Scan for the cell matching the given text and deliver its (x, y) coordinate at center. 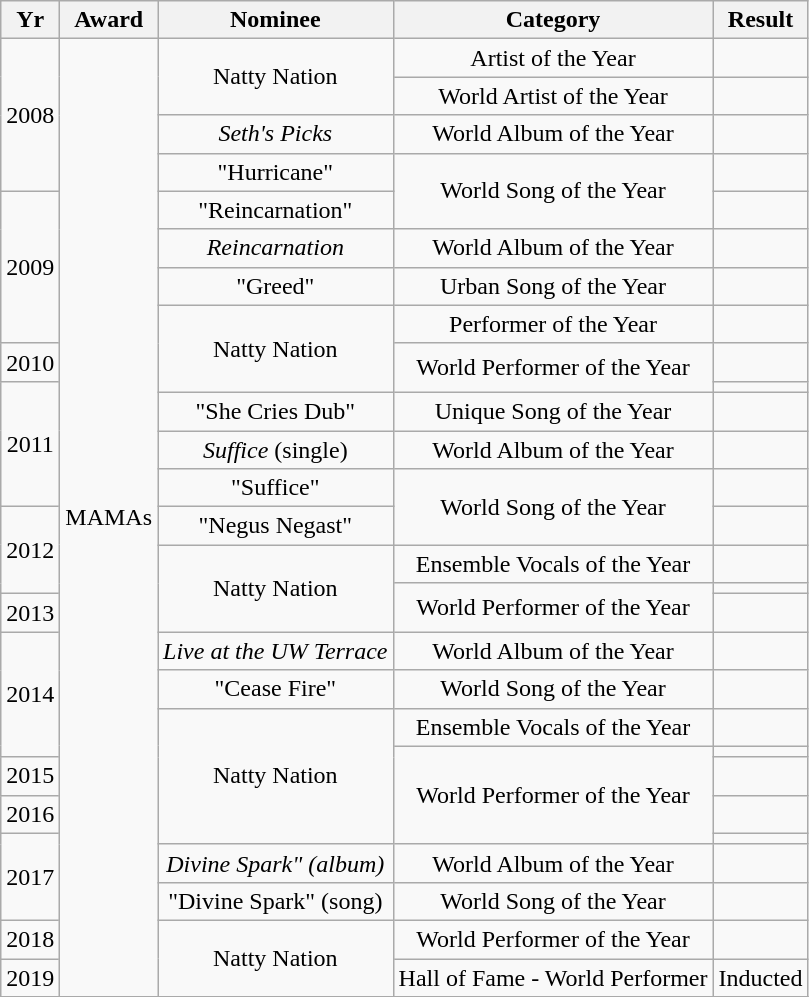
2014 (30, 694)
"Reincarnation" (276, 210)
Result (760, 20)
Urban Song of the Year (553, 286)
2013 (30, 613)
Reincarnation (276, 248)
2019 (30, 977)
"Divine Spark" (song) (276, 901)
"Greed" (276, 286)
"Suffice" (276, 488)
"Hurricane" (276, 172)
Divine Spark" (album) (276, 863)
2018 (30, 939)
2008 (30, 115)
Hall of Fame - World Performer (553, 977)
2017 (30, 876)
2009 (30, 267)
Award (109, 20)
Nominee (276, 20)
"Cease Fire" (276, 689)
2016 (30, 814)
Unique Song of the Year (553, 411)
2010 (30, 362)
Suffice (single) (276, 449)
MAMAs (109, 518)
Seth's Picks (276, 134)
"She Cries Dub" (276, 411)
Artist of the Year (553, 58)
2012 (30, 550)
Performer of the Year (553, 324)
"Negus Negast" (276, 526)
2011 (30, 444)
2015 (30, 776)
Inducted (760, 977)
Live at the UW Terrace (276, 651)
Category (553, 20)
Yr (30, 20)
World Artist of the Year (553, 96)
